Return the [x, y] coordinate for the center point of the cell that contains the specified text.  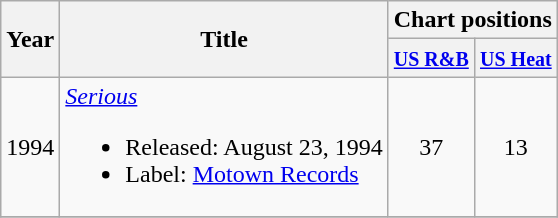
US Heat [516, 58]
Chart positions [472, 20]
13 [516, 147]
37 [431, 147]
US R&B [431, 58]
1994 [30, 147]
SeriousReleased: August 23, 1994Label: Motown Records [224, 147]
Year [30, 39]
Title [224, 39]
